For the text-containing cell, return its midpoint in [X, Y] coordinate format. 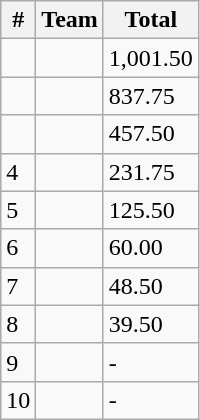
125.50 [150, 210]
48.50 [150, 286]
9 [18, 362]
Total [150, 20]
39.50 [150, 324]
8 [18, 324]
60.00 [150, 248]
# [18, 20]
457.50 [150, 134]
10 [18, 400]
5 [18, 210]
7 [18, 286]
4 [18, 172]
6 [18, 248]
1,001.50 [150, 58]
837.75 [150, 96]
Team [70, 20]
231.75 [150, 172]
